Output the (x, y) coordinate of the center of the cell containing the given text.  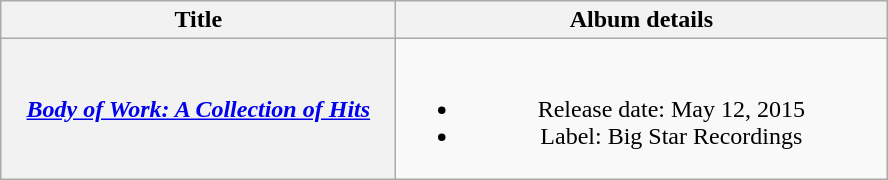
Release date: May 12, 2015Label: Big Star Recordings (642, 109)
Body of Work: A Collection of Hits (198, 109)
Title (198, 20)
Album details (642, 20)
